Output the [X, Y] coordinate of the center of the cell containing the given text.  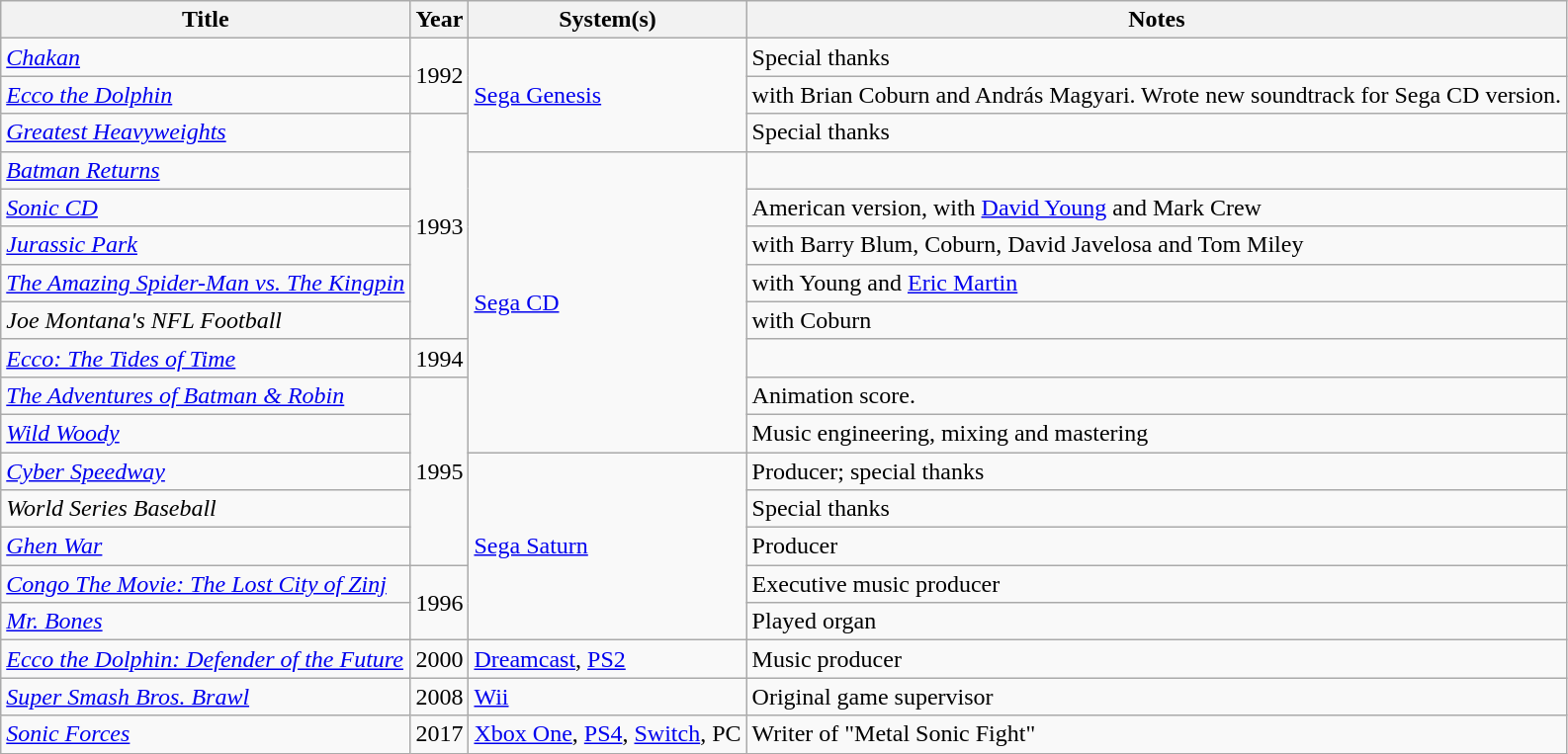
Ecco: The Tides of Time [206, 358]
1993 [439, 226]
with Brian Coburn and András Magyari. Wrote new soundtrack for Sega CD version. [1157, 95]
Notes [1157, 20]
with Coburn [1157, 320]
American version, with David Young and Mark Crew [1157, 208]
Wild Woody [206, 433]
1995 [439, 470]
Music engineering, mixing and mastering [1157, 433]
with Barry Blum, Coburn, David Javelosa and Tom Miley [1157, 245]
Dreamcast, PS2 [607, 659]
World Series Baseball [206, 509]
Batman Returns [206, 170]
1994 [439, 358]
Ecco the Dolphin [206, 95]
Music producer [1157, 659]
Wii [607, 697]
Executive music producer [1157, 584]
Sega Genesis [607, 95]
Animation score. [1157, 395]
2000 [439, 659]
2017 [439, 734]
The Amazing Spider-Man vs. The Kingpin [206, 283]
1992 [439, 76]
Cyber Speedway [206, 471]
Ecco the Dolphin: Defender of the Future [206, 659]
Sega CD [607, 301]
with Young and Eric Martin [1157, 283]
Super Smash Bros. Brawl [206, 697]
Year [439, 20]
Producer; special thanks [1157, 471]
1996 [439, 603]
Congo The Movie: The Lost City of Zinj [206, 584]
Jurassic Park [206, 245]
Sonic CD [206, 208]
Mr. Bones [206, 622]
Writer of "Metal Sonic Fight" [1157, 734]
Chakan [206, 57]
System(s) [607, 20]
Sega Saturn [607, 546]
Ghen War [206, 546]
Original game supervisor [1157, 697]
2008 [439, 697]
Producer [1157, 546]
Xbox One, PS4, Switch, PC [607, 734]
The Adventures of Batman & Robin [206, 395]
Title [206, 20]
Greatest Heavyweights [206, 132]
Played organ [1157, 622]
Joe Montana's NFL Football [206, 320]
Sonic Forces [206, 734]
